Identify which cell holds the provided text, then report its [X, Y] central coordinate. 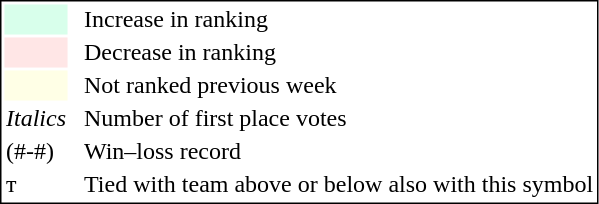
т [36, 185]
(#-#) [36, 151]
Tied with team above or below also with this symbol [338, 185]
Number of first place votes [338, 119]
Not ranked previous week [338, 85]
Italics [36, 119]
Decrease in ranking [338, 53]
Win–loss record [338, 151]
Increase in ranking [338, 19]
